Capture the cell that displays the provided text and extract its [x, y] central coordinate. 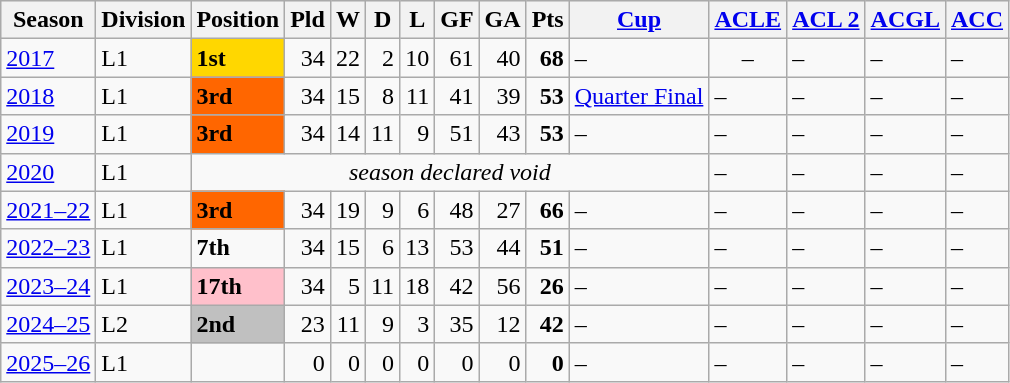
17th [238, 286]
2 [382, 58]
GA [502, 20]
1st [238, 58]
27 [502, 210]
Cup [639, 20]
7th [238, 248]
40 [502, 58]
68 [548, 58]
Pld [308, 20]
ACGL [905, 20]
2022–23 [48, 248]
Quarter Final [639, 96]
44 [502, 248]
26 [548, 286]
ACC [976, 20]
18 [418, 286]
Pts [548, 20]
8 [382, 96]
Division [144, 20]
56 [502, 286]
66 [548, 210]
GF [457, 20]
5 [348, 286]
39 [502, 96]
2023–24 [48, 286]
2nd [238, 324]
61 [457, 58]
L [418, 20]
Position [238, 20]
14 [348, 134]
2024–25 [48, 324]
23 [308, 324]
2021–22 [48, 210]
22 [348, 58]
3 [418, 324]
W [348, 20]
48 [457, 210]
19 [348, 210]
10 [418, 58]
43 [502, 134]
2017 [48, 58]
2018 [48, 96]
ACL 2 [826, 20]
ACLE [748, 20]
13 [418, 248]
35 [457, 324]
41 [457, 96]
L2 [144, 324]
2020 [48, 172]
D [382, 20]
Season [48, 20]
season declared void [450, 172]
2025–26 [48, 362]
2019 [48, 134]
12 [502, 324]
